Locate the cell with the specified text and output its (X, Y) center coordinate. 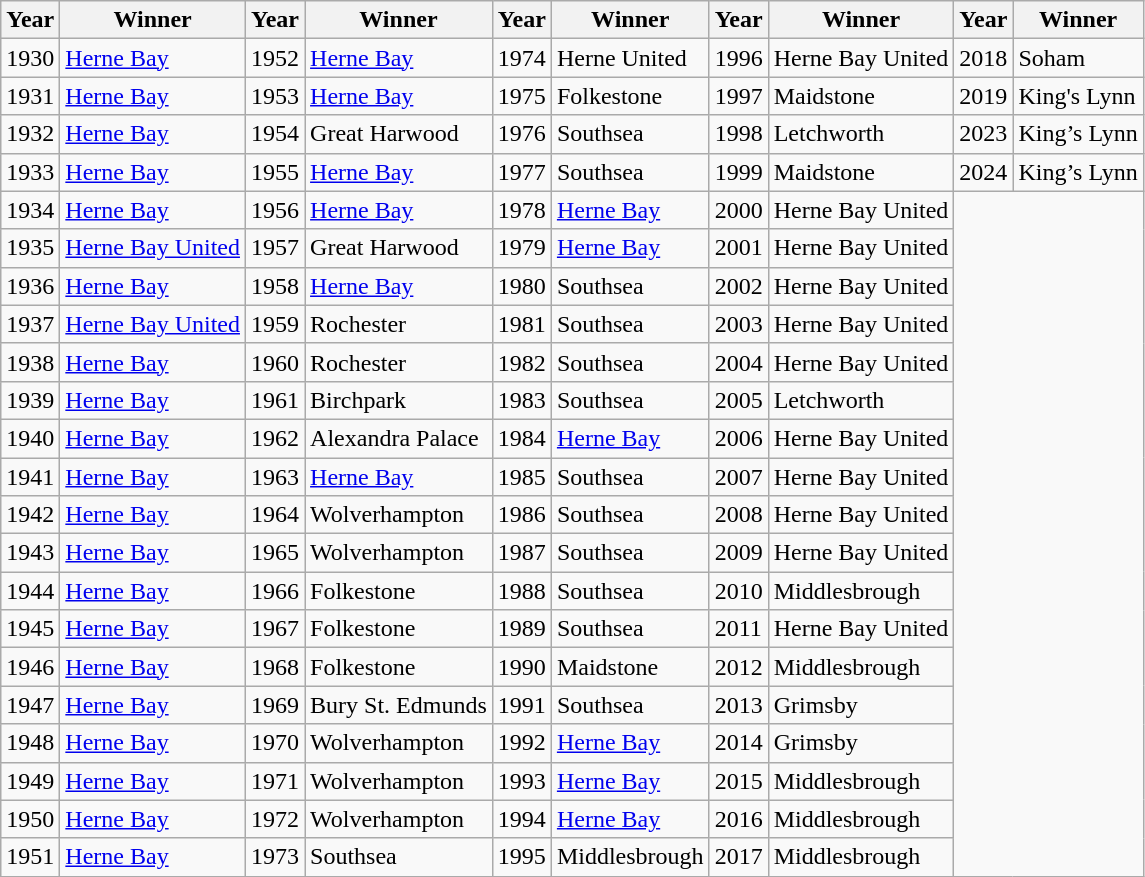
1935 (30, 248)
King's Lynn (1078, 96)
1966 (274, 591)
1976 (522, 134)
1995 (522, 857)
2002 (738, 286)
1988 (522, 591)
2023 (984, 134)
1936 (30, 286)
1943 (30, 553)
2017 (738, 857)
1996 (738, 58)
1932 (30, 134)
1994 (522, 819)
1992 (522, 743)
1991 (522, 705)
1998 (738, 134)
1990 (522, 667)
2010 (738, 591)
1962 (274, 438)
1951 (30, 857)
1954 (274, 134)
Bury St. Edmunds (399, 705)
1969 (274, 705)
1964 (274, 515)
1972 (274, 819)
1957 (274, 248)
1947 (30, 705)
1993 (522, 781)
2004 (738, 362)
1956 (274, 210)
1963 (274, 477)
1974 (522, 58)
1968 (274, 667)
1967 (274, 629)
2014 (738, 743)
2005 (738, 400)
Herne United (630, 58)
1931 (30, 96)
1987 (522, 553)
1970 (274, 743)
1945 (30, 629)
1940 (30, 438)
1953 (274, 96)
1952 (274, 58)
1989 (522, 629)
1983 (522, 400)
1942 (30, 515)
2018 (984, 58)
1939 (30, 400)
2015 (738, 781)
2007 (738, 477)
1938 (30, 362)
2009 (738, 553)
2016 (738, 819)
1986 (522, 515)
2006 (738, 438)
Soham (1078, 58)
1944 (30, 591)
1975 (522, 96)
1959 (274, 324)
1960 (274, 362)
2001 (738, 248)
1979 (522, 248)
1973 (274, 857)
2000 (738, 210)
1933 (30, 172)
1965 (274, 553)
2003 (738, 324)
1941 (30, 477)
1971 (274, 781)
2019 (984, 96)
1934 (30, 210)
2011 (738, 629)
1985 (522, 477)
1961 (274, 400)
1981 (522, 324)
1980 (522, 286)
Birchpark (399, 400)
1946 (30, 667)
1999 (738, 172)
Alexandra Palace (399, 438)
1948 (30, 743)
1930 (30, 58)
2008 (738, 515)
1955 (274, 172)
1984 (522, 438)
1982 (522, 362)
2013 (738, 705)
2012 (738, 667)
1958 (274, 286)
1977 (522, 172)
2024 (984, 172)
1950 (30, 819)
1997 (738, 96)
1949 (30, 781)
1937 (30, 324)
1978 (522, 210)
